Locate the cell with the specified text and output its [X, Y] center coordinate. 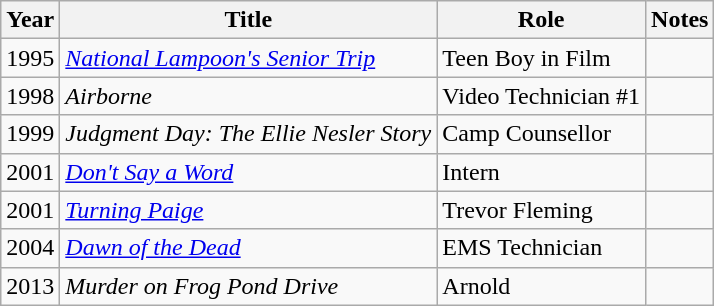
Arnold [542, 286]
1995 [30, 58]
Dawn of the Dead [248, 248]
Video Technician #1 [542, 96]
Notes [680, 20]
2004 [30, 248]
Airborne [248, 96]
Role [542, 20]
Trevor Fleming [542, 210]
Title [248, 20]
Don't Say a Word [248, 172]
1998 [30, 96]
1999 [30, 134]
Year [30, 20]
National Lampoon's Senior Trip [248, 58]
Judgment Day: The Ellie Nesler Story [248, 134]
Turning Paige [248, 210]
Camp Counsellor [542, 134]
EMS Technician [542, 248]
Murder on Frog Pond Drive [248, 286]
Intern [542, 172]
2013 [30, 286]
Teen Boy in Film [542, 58]
